Extract the [x, y] coordinate from the center of the cell holding the provided text.  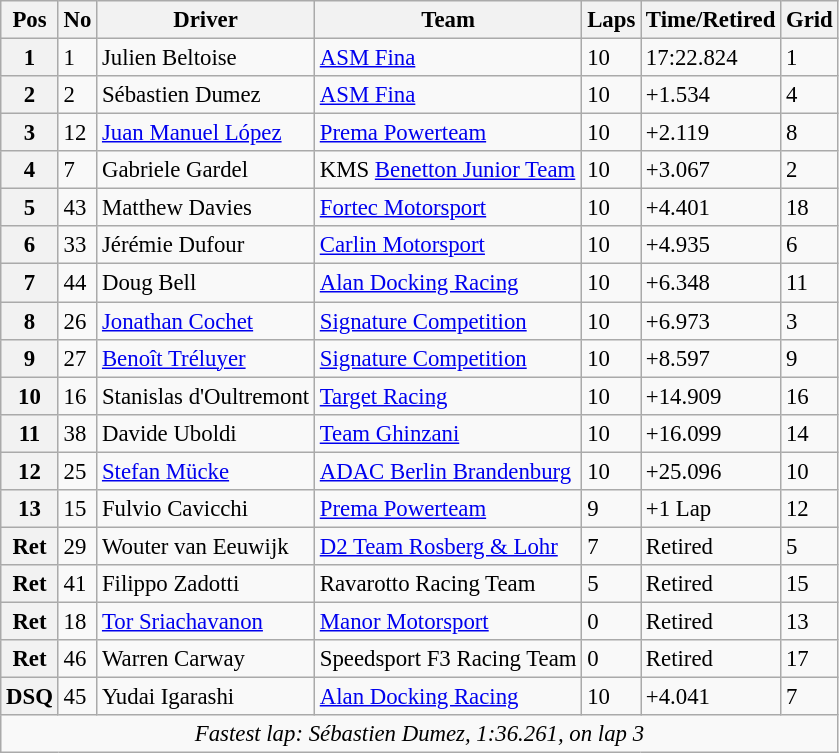
Stefan Mücke [206, 471]
Yudai Igarashi [206, 697]
Tor Sriachavanon [206, 621]
Carlin Motorsport [448, 245]
44 [77, 283]
Target Racing [448, 396]
Jérémie Dufour [206, 245]
43 [77, 208]
+16.099 [711, 433]
+4.401 [711, 208]
+14.909 [711, 396]
DSQ [30, 697]
Fortec Motorsport [448, 208]
D2 Team Rosberg & Lohr [448, 546]
+1 Lap [711, 509]
+4.041 [711, 697]
Grid [810, 20]
+6.348 [711, 283]
Doug Bell [206, 283]
38 [77, 433]
Ravarotto Racing Team [448, 584]
Matthew Davies [206, 208]
KMS Benetton Junior Team [448, 170]
+25.096 [711, 471]
No [77, 20]
Wouter van Eeuwijk [206, 546]
+6.973 [711, 321]
17 [810, 659]
Fulvio Cavicchi [206, 509]
Team [448, 20]
25 [77, 471]
45 [77, 697]
Stanislas d'Oultremont [206, 396]
Gabriele Gardel [206, 170]
ADAC Berlin Brandenburg [448, 471]
14 [810, 433]
+8.597 [711, 358]
17:22.824 [711, 58]
Juan Manuel López [206, 133]
+4.935 [711, 245]
29 [77, 546]
Jonathan Cochet [206, 321]
Driver [206, 20]
41 [77, 584]
Manor Motorsport [448, 621]
Warren Carway [206, 659]
Team Ghinzani [448, 433]
26 [77, 321]
+3.067 [711, 170]
27 [77, 358]
Laps [612, 20]
Speedsport F3 Racing Team [448, 659]
+2.119 [711, 133]
Julien Beltoise [206, 58]
Fastest lap: Sébastien Dumez, 1:36.261, on lap 3 [420, 734]
46 [77, 659]
+1.534 [711, 95]
Benoît Tréluyer [206, 358]
Filippo Zadotti [206, 584]
Sébastien Dumez [206, 95]
33 [77, 245]
Pos [30, 20]
Time/Retired [711, 20]
Davide Uboldi [206, 433]
